Provide the (X, Y) coordinate of the cell's center where the given text is located.  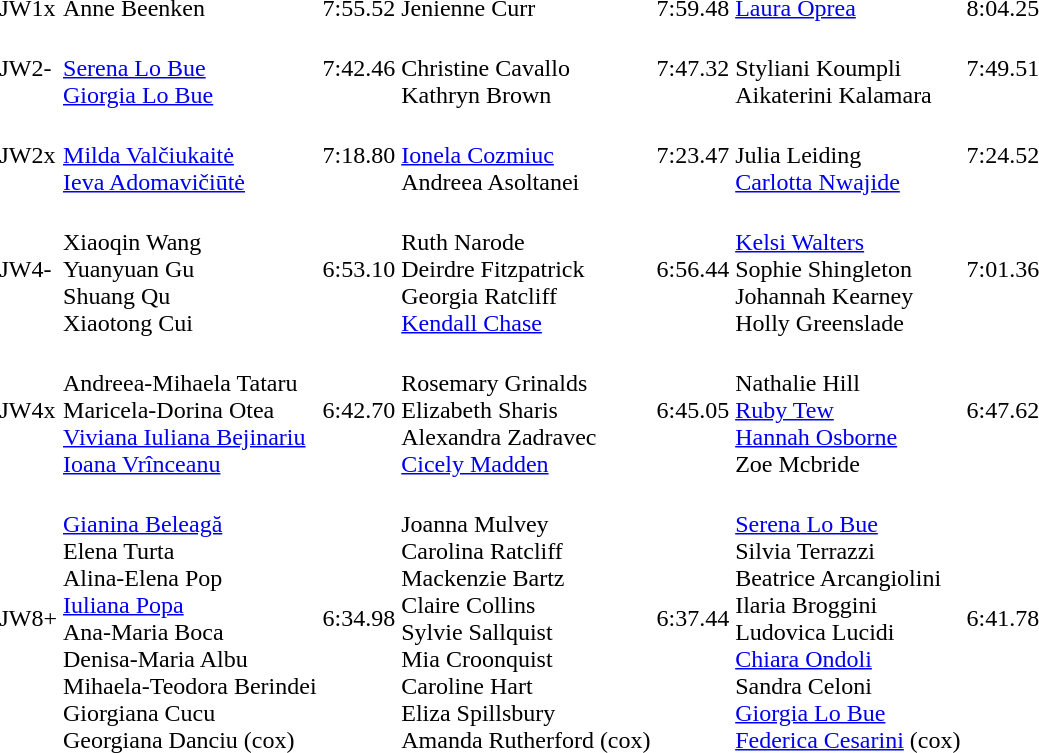
Nathalie HillRuby TewHannah OsborneZoe Mcbride (848, 410)
Ionela CozmiucAndreea Asoltanei (526, 155)
Ruth NarodeDeirdre FitzpatrickGeorgia RatcliffKendall Chase (526, 269)
6:56.44 (693, 269)
Milda ValčiukaitėIeva Adomavičiūtė (190, 155)
7:47.32 (693, 68)
Christine CavalloKathryn Brown (526, 68)
Andreea-Mihaela TataruMaricela-Dorina OteaViviana Iuliana BejinariuIoana Vrînceanu (190, 410)
7:18.80 (359, 155)
Styliani KoumpliAikaterini Kalamara (848, 68)
Serena Lo BueGiorgia Lo Bue (190, 68)
Kelsi WaltersSophie ShingletonJohannah KearneyHolly Greenslade (848, 269)
6:45.05 (693, 410)
Julia LeidingCarlotta Nwajide (848, 155)
Rosemary GrinaldsElizabeth SharisAlexandra ZadravecCicely Madden (526, 410)
6:53.10 (359, 269)
Xiaoqin WangYuanyuan GuShuang QuXiaotong Cui (190, 269)
7:42.46 (359, 68)
6:42.70 (359, 410)
7:23.47 (693, 155)
